Provide the [x, y] coordinate of the cell's center where the given text is located.  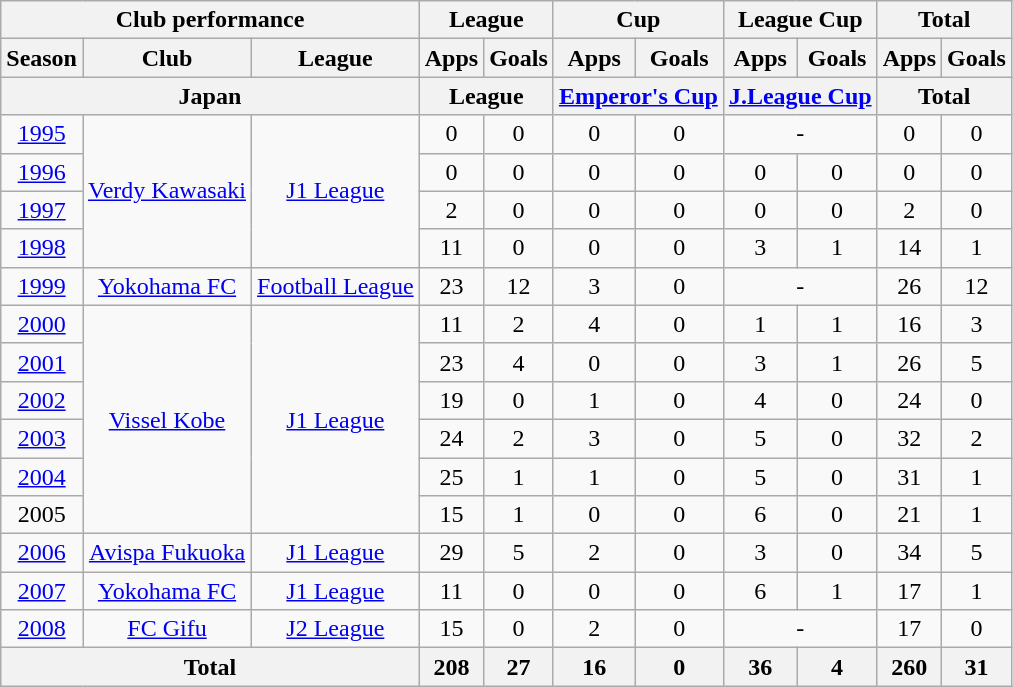
Club performance [210, 20]
34 [909, 553]
Season [42, 58]
Football League [336, 286]
Vissel Kobe [166, 419]
Avispa Fukuoka [166, 553]
J2 League [336, 629]
Club [166, 58]
14 [909, 248]
19 [451, 400]
36 [760, 667]
21 [909, 515]
League Cup [800, 20]
Verdy Kawasaki [166, 191]
1996 [42, 172]
2002 [42, 400]
2005 [42, 515]
2001 [42, 362]
1998 [42, 248]
25 [451, 477]
29 [451, 553]
1995 [42, 134]
J.League Cup [800, 96]
2006 [42, 553]
32 [909, 438]
2007 [42, 591]
2004 [42, 477]
Cup [638, 20]
2000 [42, 324]
Japan [210, 96]
Emperor's Cup [638, 96]
FC Gifu [166, 629]
1997 [42, 210]
1999 [42, 286]
2003 [42, 438]
2008 [42, 629]
208 [451, 667]
260 [909, 667]
27 [519, 667]
